Pinpoint the cell where the given text exists, returning its (x, y) midpoint coordinate. 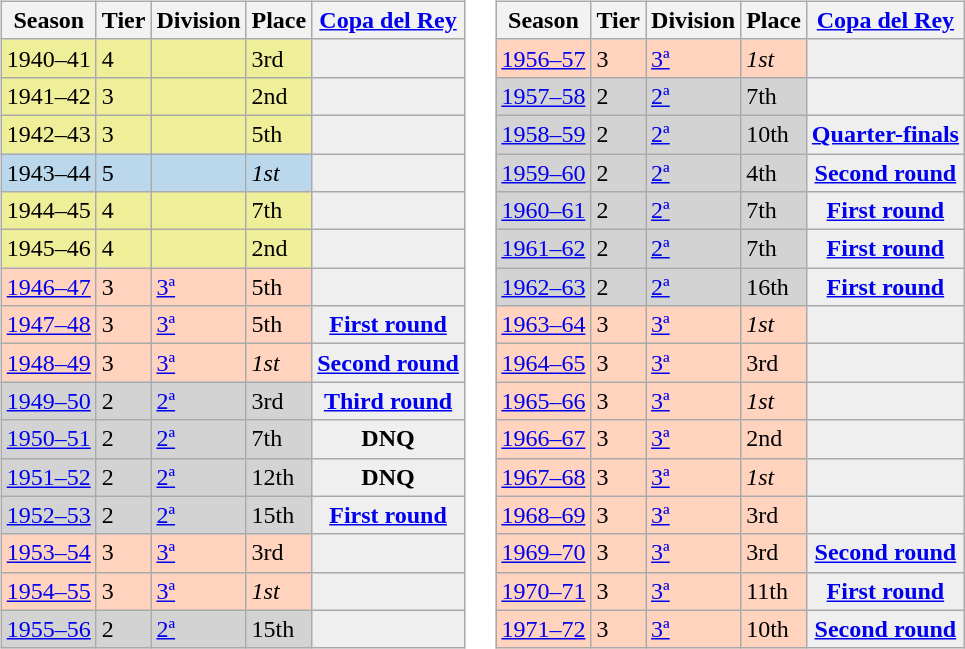
1950–51 (48, 439)
1971–72 (544, 629)
1968–69 (544, 515)
1942–43 (48, 134)
1961–62 (544, 249)
1965–66 (544, 401)
1970–71 (544, 591)
1960–61 (544, 211)
1949–50 (48, 401)
1952–53 (48, 515)
1951–52 (48, 477)
1955–56 (48, 629)
1956–57 (544, 58)
1948–49 (48, 363)
1953–54 (48, 553)
1966–67 (544, 439)
Third round (388, 401)
1957–58 (544, 96)
1958–59 (544, 134)
5 (124, 173)
1941–42 (48, 96)
1944–45 (48, 211)
1962–63 (544, 287)
11th (774, 591)
1947–48 (48, 325)
12th (279, 477)
1969–70 (544, 553)
1959–60 (544, 173)
4th (774, 173)
1954–55 (48, 591)
1940–41 (48, 58)
1964–65 (544, 363)
1967–68 (544, 477)
1963–64 (544, 325)
1943–44 (48, 173)
Quarter-finals (885, 134)
16th (774, 287)
1946–47 (48, 287)
1945–46 (48, 249)
